Search for the cell housing the specified text and yield its [X, Y] center coordinate. 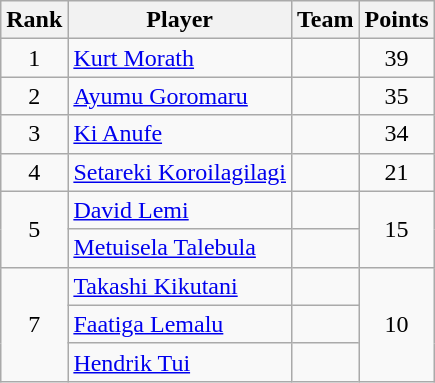
4 [34, 172]
Setareki Koroilagilagi [180, 172]
3 [34, 134]
Team [326, 20]
15 [396, 229]
Ayumu Goromaru [180, 96]
Hendrik Tui [180, 362]
5 [34, 229]
39 [396, 58]
35 [396, 96]
1 [34, 58]
Player [180, 20]
7 [34, 324]
21 [396, 172]
David Lemi [180, 210]
Points [396, 20]
Faatiga Lemalu [180, 324]
Ki Anufe [180, 134]
2 [34, 96]
Takashi Kikutani [180, 286]
Rank [34, 20]
Kurt Morath [180, 58]
34 [396, 134]
Metuisela Talebula [180, 248]
10 [396, 324]
